Provide the (x, y) coordinate of the cell's center where the given text is located.  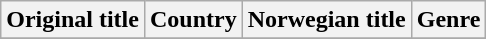
Genre (448, 20)
Norwegian title (326, 20)
Original title (73, 20)
Country (193, 20)
